Capture the cell that displays the provided text and extract its [x, y] central coordinate. 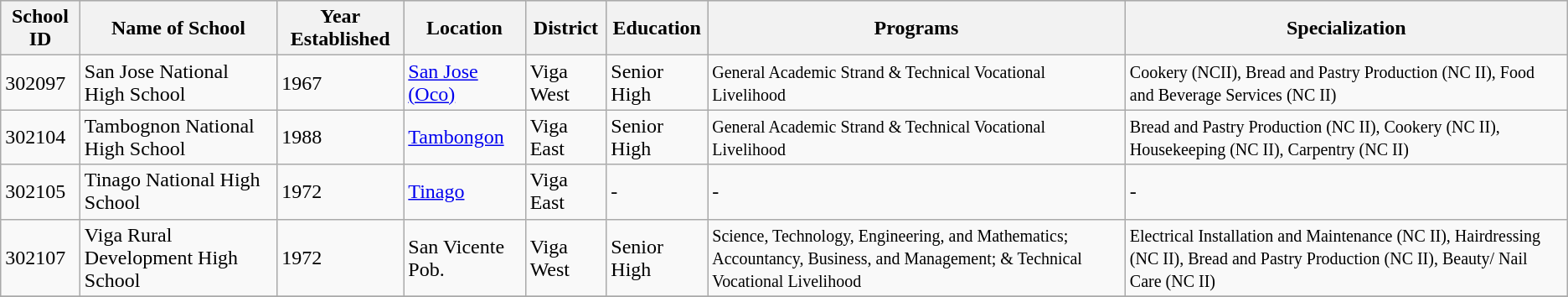
Tambognon National High School [178, 138]
1988 [340, 138]
Bread and Pastry Production (NC II), Cookery (NC II), Housekeeping (NC II), Carpentry (NC II) [1346, 138]
Specialization [1346, 29]
Location [464, 29]
Education [657, 29]
Name of School [178, 29]
Cookery (NCII), Bread and Pastry Production (NC II), Food and Beverage Services (NC II) [1346, 82]
302105 [40, 191]
Tambongon [464, 138]
1967 [340, 82]
San Vicente Pob. [464, 258]
Viga Rural Development High School [178, 258]
School ID [40, 29]
302097 [40, 82]
Electrical Installation and Maintenance (NC II), Hairdressing (NC II), Bread and Pastry Production (NC II), Beauty/ Nail Care (NC II) [1346, 258]
District [566, 29]
San Jose (Oco) [464, 82]
Programs [916, 29]
302107 [40, 258]
Science, Technology, Engineering, and Mathematics; Accountancy, Business, and Management; & Technical Vocational Livelihood [916, 258]
Tinago [464, 191]
Tinago National High School [178, 191]
San Jose National High School [178, 82]
Year Established [340, 29]
302104 [40, 138]
